Pinpoint the cell where the given text exists, returning its (x, y) midpoint coordinate. 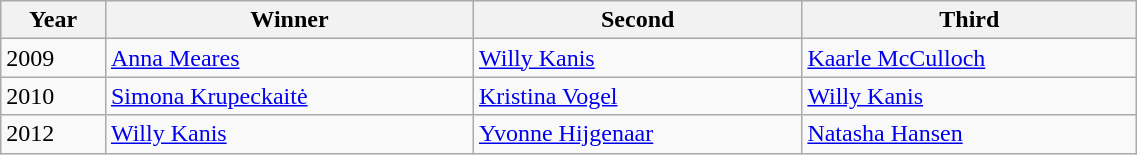
Simona Krupeckaitė (289, 96)
2010 (54, 96)
Third (970, 20)
Kristina Vogel (637, 96)
Year (54, 20)
Yvonne Hijgenaar (637, 134)
2012 (54, 134)
Anna Meares (289, 58)
Winner (289, 20)
Natasha Hansen (970, 134)
Second (637, 20)
2009 (54, 58)
Kaarle McCulloch (970, 58)
